Scan for the cell matching the given text and deliver its (x, y) coordinate at center. 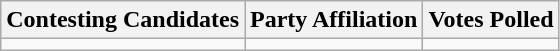
Votes Polled (491, 20)
Party Affiliation (334, 20)
Contesting Candidates (123, 20)
